Scan for the cell matching the given text and deliver its [x, y] coordinate at center. 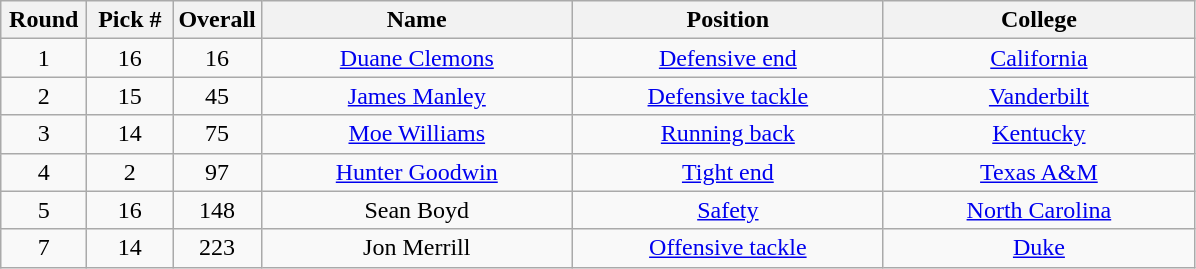
223 [217, 248]
15 [130, 96]
4 [44, 172]
Position [728, 20]
Tight end [728, 172]
Safety [728, 210]
Running back [728, 134]
Sean Boyd [416, 210]
Vanderbilt [1038, 96]
7 [44, 248]
Duane Clemons [416, 58]
Defensive end [728, 58]
1 [44, 58]
Hunter Goodwin [416, 172]
Duke [1038, 248]
3 [44, 134]
Kentucky [1038, 134]
Texas A&M [1038, 172]
James Manley [416, 96]
College [1038, 20]
Name [416, 20]
Round [44, 20]
Overall [217, 20]
45 [217, 96]
Jon Merrill [416, 248]
97 [217, 172]
5 [44, 210]
Moe Williams [416, 134]
California [1038, 58]
75 [217, 134]
Pick # [130, 20]
Defensive tackle [728, 96]
North Carolina [1038, 210]
Offensive tackle [728, 248]
148 [217, 210]
